Search for the cell housing the specified text and yield its (x, y) center coordinate. 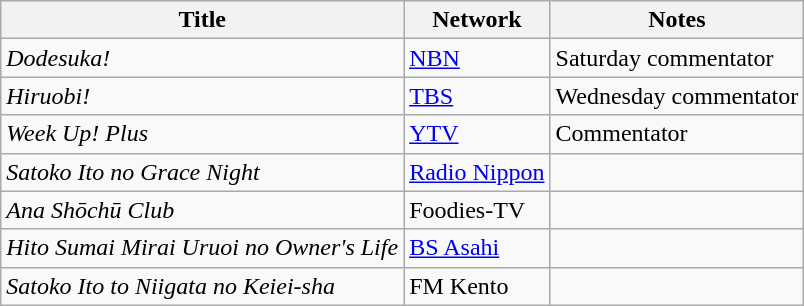
YTV (477, 134)
Foodies-TV (477, 210)
Notes (677, 20)
Title (202, 20)
Satoko Ito to Niigata no Keiei-sha (202, 286)
Ana Shōchū Club (202, 210)
Hiruobi! (202, 96)
Dodesuka! (202, 58)
Satoko Ito no Grace Night (202, 172)
Wednesday commentator (677, 96)
FM Kento (477, 286)
BS Asahi (477, 248)
Radio Nippon (477, 172)
TBS (477, 96)
Week Up! Plus (202, 134)
Commentator (677, 134)
Hito Sumai Mirai Uruoi no Owner's Life (202, 248)
NBN (477, 58)
Saturday commentator (677, 58)
Network (477, 20)
